Return the [X, Y] coordinate for the center point of the cell that contains the specified text.  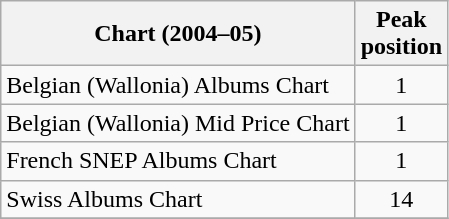
Chart (2004–05) [178, 34]
Belgian (Wallonia) Albums Chart [178, 85]
Swiss Albums Chart [178, 199]
14 [401, 199]
Peakposition [401, 34]
Belgian (Wallonia) Mid Price Chart [178, 123]
French SNEP Albums Chart [178, 161]
